Search for the cell housing the specified text and yield its (X, Y) center coordinate. 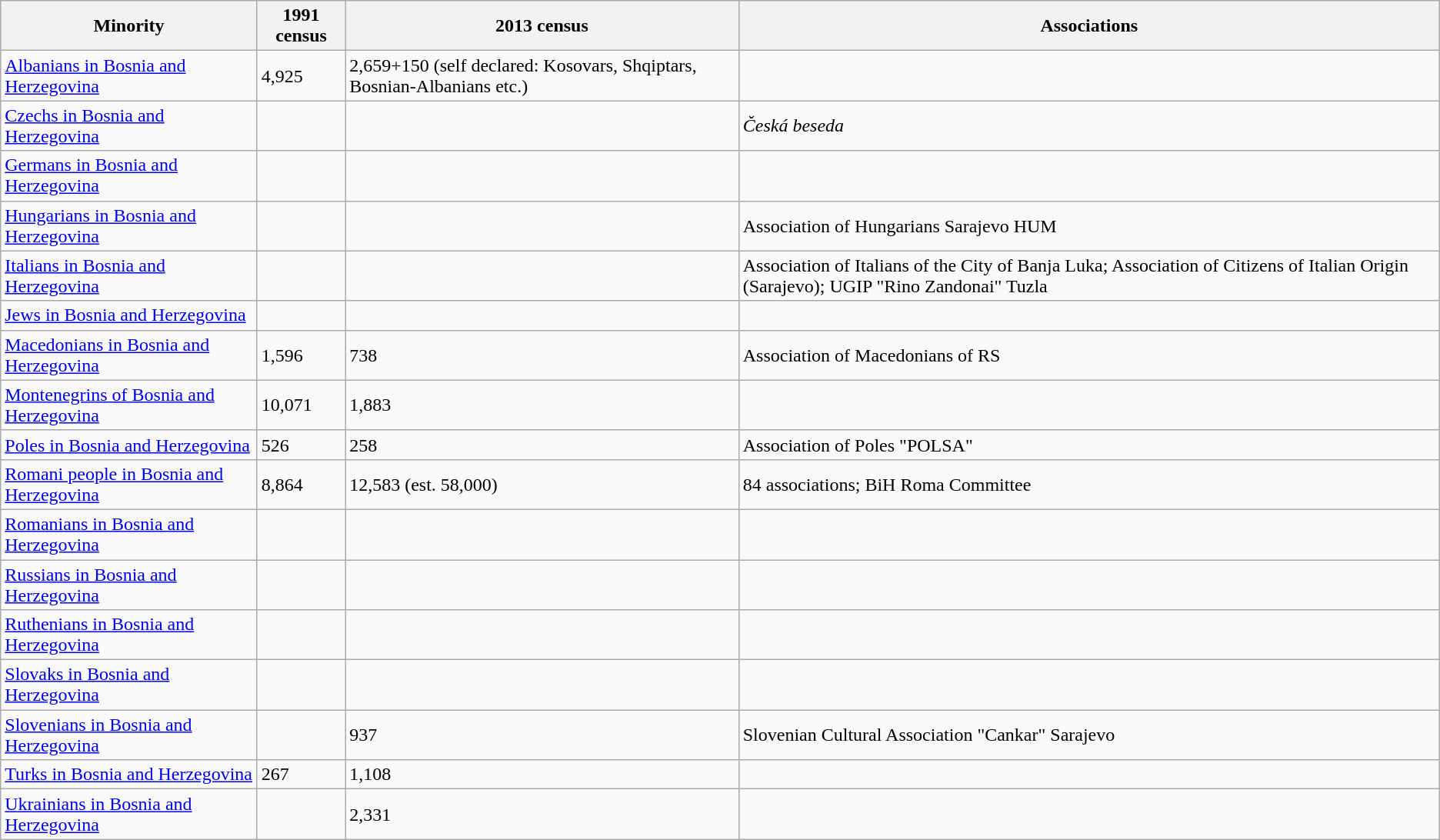
Slovenians in Bosnia and Herzegovina (129, 735)
Montenegrins of Bosnia and Herzegovina (129, 405)
937 (542, 735)
Albanians in Bosnia and Herzegovina (129, 75)
10,071 (301, 405)
Russians in Bosnia and Herzegovina (129, 585)
Poles in Bosnia and Herzegovina (129, 445)
738 (542, 355)
1,883 (542, 405)
Slovenian Cultural Association "Cankar" Sarajevo (1089, 735)
Association of Hungarians Sarajevo HUM (1089, 226)
12,583 (est. 58,000) (542, 485)
1991 census (301, 26)
Romanians in Bosnia and Herzegovina (129, 534)
Česká beseda (1089, 126)
Slovaks in Bosnia and Herzegovina (129, 685)
Ukrainians in Bosnia and Herzegovina (129, 814)
4,925 (301, 75)
Hungarians in Bosnia and Herzegovina (129, 226)
267 (301, 775)
Association of Italians of the City of Banja Luka; Association of Citizens of Italian Origin (Sarajevo); UGIP "Rino Zandonai" Tuzla (1089, 275)
Ruthenians in Bosnia and Herzegovina (129, 635)
Germans in Bosnia and Herzegovina (129, 175)
2,331 (542, 814)
Romani people in Bosnia and Herzegovina (129, 485)
Minority (129, 26)
Czechs in Bosnia and Herzegovina (129, 126)
258 (542, 445)
526 (301, 445)
84 associations; BiH Roma Committee (1089, 485)
1,108 (542, 775)
8,864 (301, 485)
Associations (1089, 26)
Association of Poles "POLSA" (1089, 445)
1,596 (301, 355)
Association of Macedonians of RS (1089, 355)
2013 census (542, 26)
Turks in Bosnia and Herzegovina (129, 775)
Macedonians in Bosnia and Herzegovina (129, 355)
2,659+150 (self declared: Kosovars, Shqiptars, Bosnian-Albanians etc.) (542, 75)
Italians in Bosnia and Herzegovina (129, 275)
Jews in Bosnia and Herzegovina (129, 315)
